Determine the [x, y] coordinate at the center of the cell enclosing the given text.  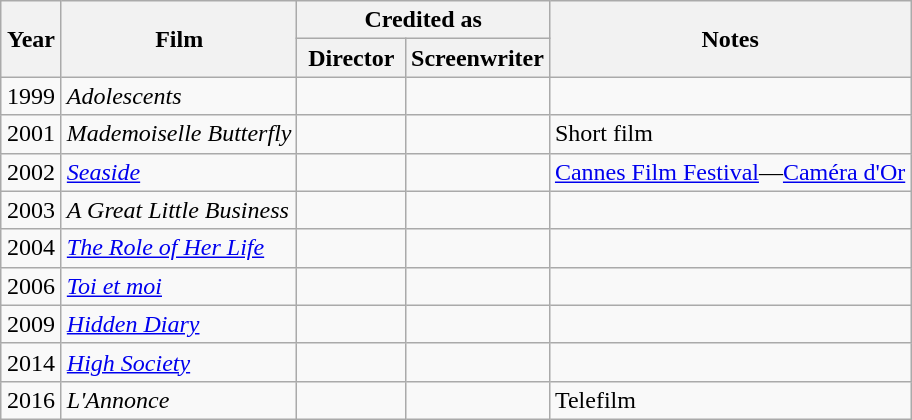
High Society [179, 362]
Screenwriter [478, 58]
Credited as [423, 20]
Hidden Diary [179, 324]
1999 [32, 96]
Adolescents [179, 96]
A Great Little Business [179, 210]
2002 [32, 172]
Toi et moi [179, 286]
2009 [32, 324]
2001 [32, 134]
Year [32, 39]
Notes [730, 39]
2006 [32, 286]
2004 [32, 248]
2003 [32, 210]
Seaside [179, 172]
2016 [32, 400]
Mademoiselle Butterfly [179, 134]
Cannes Film Festival—Caméra d'Or [730, 172]
Film [179, 39]
The Role of Her Life [179, 248]
Director [352, 58]
2014 [32, 362]
Short film [730, 134]
Telefilm [730, 400]
L'Annonce [179, 400]
